Scan for the cell matching the given text and deliver its [x, y] coordinate at center. 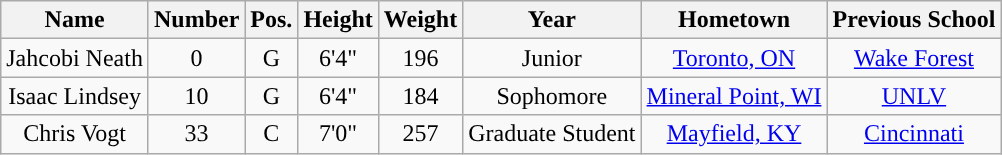
Name [75, 20]
Sophomore [552, 96]
10 [196, 96]
Previous School [914, 20]
C [272, 134]
Cincinnati [914, 134]
Hometown [734, 20]
33 [196, 134]
7'0" [338, 134]
Mineral Point, WI [734, 96]
257 [420, 134]
Number [196, 20]
Mayfield, KY [734, 134]
0 [196, 58]
Chris Vogt [75, 134]
Pos. [272, 20]
Junior [552, 58]
Graduate Student [552, 134]
Height [338, 20]
184 [420, 96]
Year [552, 20]
Weight [420, 20]
Wake Forest [914, 58]
196 [420, 58]
Isaac Lindsey [75, 96]
Jahcobi Neath [75, 58]
UNLV [914, 96]
Toronto, ON [734, 58]
